Return (x, y) of the center of cell containing provided text 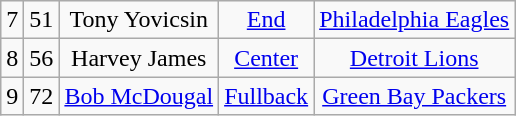
51 (42, 20)
Fullback (266, 96)
Bob McDougal (139, 96)
7 (12, 20)
9 (12, 96)
Harvey James (139, 58)
Green Bay Packers (414, 96)
Philadelphia Eagles (414, 20)
56 (42, 58)
72 (42, 96)
8 (12, 58)
Tony Yovicsin (139, 20)
Detroit Lions (414, 58)
End (266, 20)
Center (266, 58)
